Return the (X, Y) coordinate for the center point of the cell that contains the specified text.  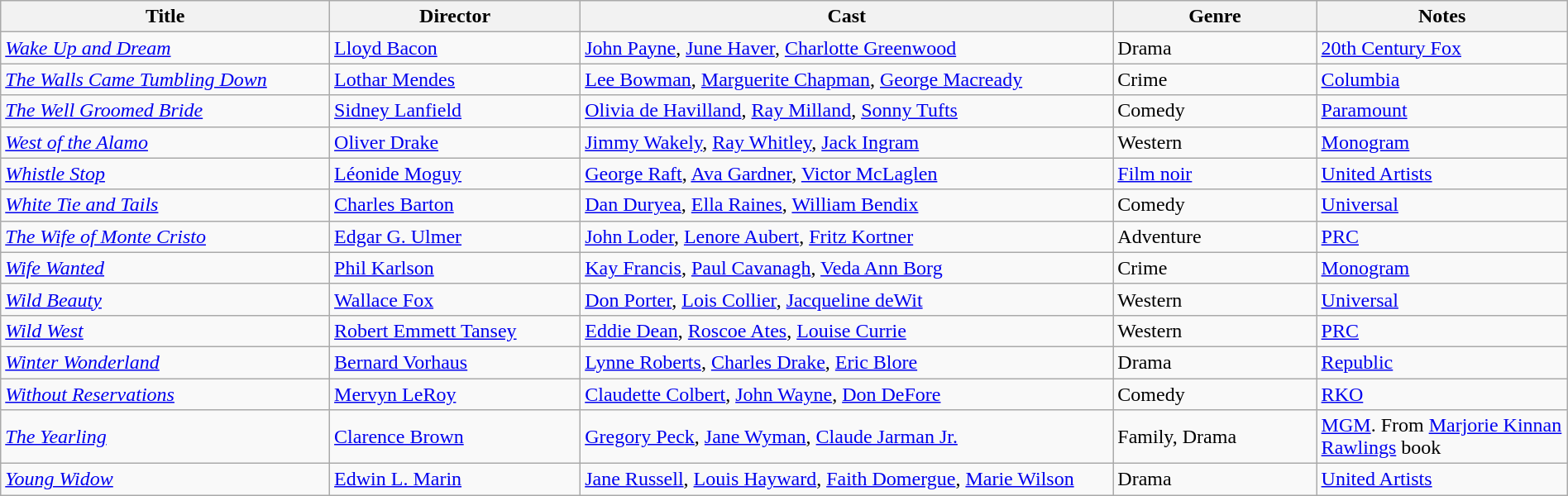
Lynne Roberts, Charles Drake, Eric Blore (847, 362)
Mervyn LeRoy (455, 394)
Phil Karlson (455, 268)
Lothar Mendes (455, 79)
Family, Drama (1215, 436)
West of the Alamo (165, 142)
Bernard Vorhaus (455, 362)
Lee Bowman, Marguerite Chapman, George Macready (847, 79)
Genre (1215, 17)
The Well Groomed Bride (165, 111)
Léonide Moguy (455, 174)
Wild Beauty (165, 299)
Charles Barton (455, 205)
Whistle Stop (165, 174)
Wild West (165, 331)
White Tie and Tails (165, 205)
George Raft, Ava Gardner, Victor McLaglen (847, 174)
Columbia (1442, 79)
Adventure (1215, 236)
Republic (1442, 362)
Paramount (1442, 111)
Oliver Drake (455, 142)
John Loder, Lenore Aubert, Fritz Kortner (847, 236)
Edwin L. Marin (455, 479)
Notes (1442, 17)
Clarence Brown (455, 436)
Dan Duryea, Ella Raines, William Bendix (847, 205)
Eddie Dean, Roscoe Ates, Louise Currie (847, 331)
Jimmy Wakely, Ray Whitley, Jack Ingram (847, 142)
Wife Wanted (165, 268)
Film noir (1215, 174)
Without Reservations (165, 394)
Sidney Lanfield (455, 111)
Director (455, 17)
MGM. From Marjorie Kinnan Rawlings book (1442, 436)
Claudette Colbert, John Wayne, Don DeFore (847, 394)
Kay Francis, Paul Cavanagh, Veda Ann Borg (847, 268)
Lloyd Bacon (455, 48)
The Yearling (165, 436)
John Payne, June Haver, Charlotte Greenwood (847, 48)
Wake Up and Dream (165, 48)
Don Porter, Lois Collier, Jacqueline deWit (847, 299)
Gregory Peck, Jane Wyman, Claude Jarman Jr. (847, 436)
Wallace Fox (455, 299)
Winter Wonderland (165, 362)
Edgar G. Ulmer (455, 236)
The Walls Came Tumbling Down (165, 79)
Jane Russell, Louis Hayward, Faith Domergue, Marie Wilson (847, 479)
The Wife of Monte Cristo (165, 236)
RKO (1442, 394)
Cast (847, 17)
20th Century Fox (1442, 48)
Olivia de Havilland, Ray Milland, Sonny Tufts (847, 111)
Title (165, 17)
Robert Emmett Tansey (455, 331)
Young Widow (165, 479)
